Output the (X, Y) coordinate of the center of the cell containing the given text.  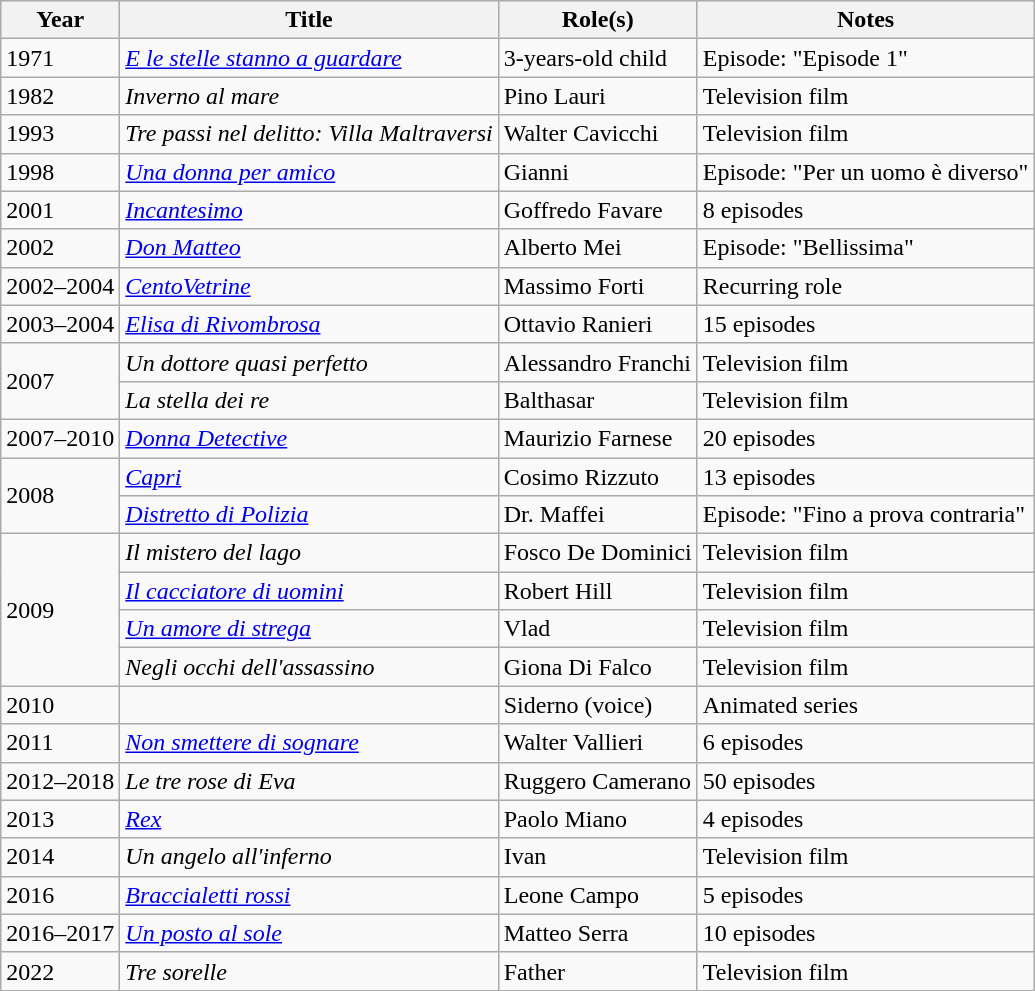
Cosimo Rizzuto (598, 477)
Father (598, 971)
Incantesimo (309, 210)
Don Matteo (309, 248)
Vlad (598, 629)
2022 (60, 971)
2001 (60, 210)
Negli occhi dell'assassino (309, 667)
Pino Lauri (598, 96)
Episode: "Per un uomo è diverso" (866, 172)
Alberto Mei (598, 248)
1993 (60, 134)
2007 (60, 381)
1982 (60, 96)
Episode: "Fino a prova contraria" (866, 515)
2009 (60, 610)
CentoVetrine (309, 286)
20 episodes (866, 438)
Le tre rose di Eva (309, 781)
Rex (309, 819)
10 episodes (866, 933)
Balthasar (598, 400)
Massimo Forti (598, 286)
1998 (60, 172)
Tre passi nel delitto: Villa Maltraversi (309, 134)
Role(s) (598, 20)
Donna Detective (309, 438)
Capri (309, 477)
2010 (60, 705)
3-years-old child (598, 58)
Notes (866, 20)
Dr. Maffei (598, 515)
Walter Vallieri (598, 743)
2016 (60, 895)
Gianni (598, 172)
E le stelle stanno a guardare (309, 58)
Year (60, 20)
Maurizio Farnese (598, 438)
Fosco De Dominici (598, 553)
Braccialetti rossi (309, 895)
2002–2004 (60, 286)
2013 (60, 819)
Episode: "Episode 1" (866, 58)
Tre sorelle (309, 971)
50 episodes (866, 781)
Giona Di Falco (598, 667)
Il cacciatore di uomini (309, 591)
2011 (60, 743)
Inverno al mare (309, 96)
2012–2018 (60, 781)
Title (309, 20)
2014 (60, 857)
Matteo Serra (598, 933)
Un amore di strega (309, 629)
4 episodes (866, 819)
Siderno (voice) (598, 705)
Elisa di Rivombrosa (309, 324)
2002 (60, 248)
Paolo Miano (598, 819)
Un dottore quasi perfetto (309, 362)
Un angelo all'inferno (309, 857)
Recurring role (866, 286)
Ottavio Ranieri (598, 324)
1971 (60, 58)
5 episodes (866, 895)
13 episodes (866, 477)
2016–2017 (60, 933)
2007–2010 (60, 438)
Una donna per amico (309, 172)
Animated series (866, 705)
Walter Cavicchi (598, 134)
Non smettere di sognare (309, 743)
15 episodes (866, 324)
Un posto al sole (309, 933)
Ivan (598, 857)
6 episodes (866, 743)
Episode: "Bellissima" (866, 248)
Goffredo Favare (598, 210)
2008 (60, 496)
Robert Hill (598, 591)
Leone Campo (598, 895)
Alessandro Franchi (598, 362)
8 episodes (866, 210)
La stella dei re (309, 400)
Il mistero del lago (309, 553)
Ruggero Camerano (598, 781)
2003–2004 (60, 324)
Distretto di Polizia (309, 515)
